Detect which cell encompasses the target text, then output its [X, Y] center coordinate. 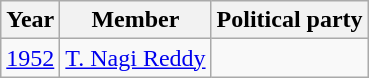
Year [30, 20]
Member [136, 20]
Political party [290, 20]
1952 [30, 58]
T. Nagi Reddy [136, 58]
